Pinpoint the cell where the given text exists, returning its [X, Y] midpoint coordinate. 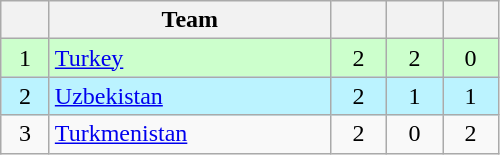
Turkey [190, 58]
Turkmenistan [190, 134]
Uzbekistan [190, 96]
3 [26, 134]
Team [190, 20]
